Extract the (X, Y) coordinate from the center of the cell holding the provided text.  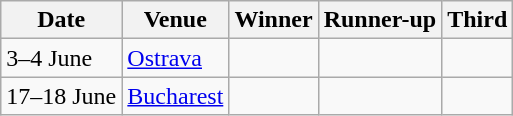
3–4 June (62, 58)
Venue (176, 20)
Date (62, 20)
17–18 June (62, 96)
Bucharest (176, 96)
Ostrava (176, 58)
Third (478, 20)
Runner-up (380, 20)
Winner (274, 20)
